Output the [x, y] coordinate of the center of the cell containing the given text.  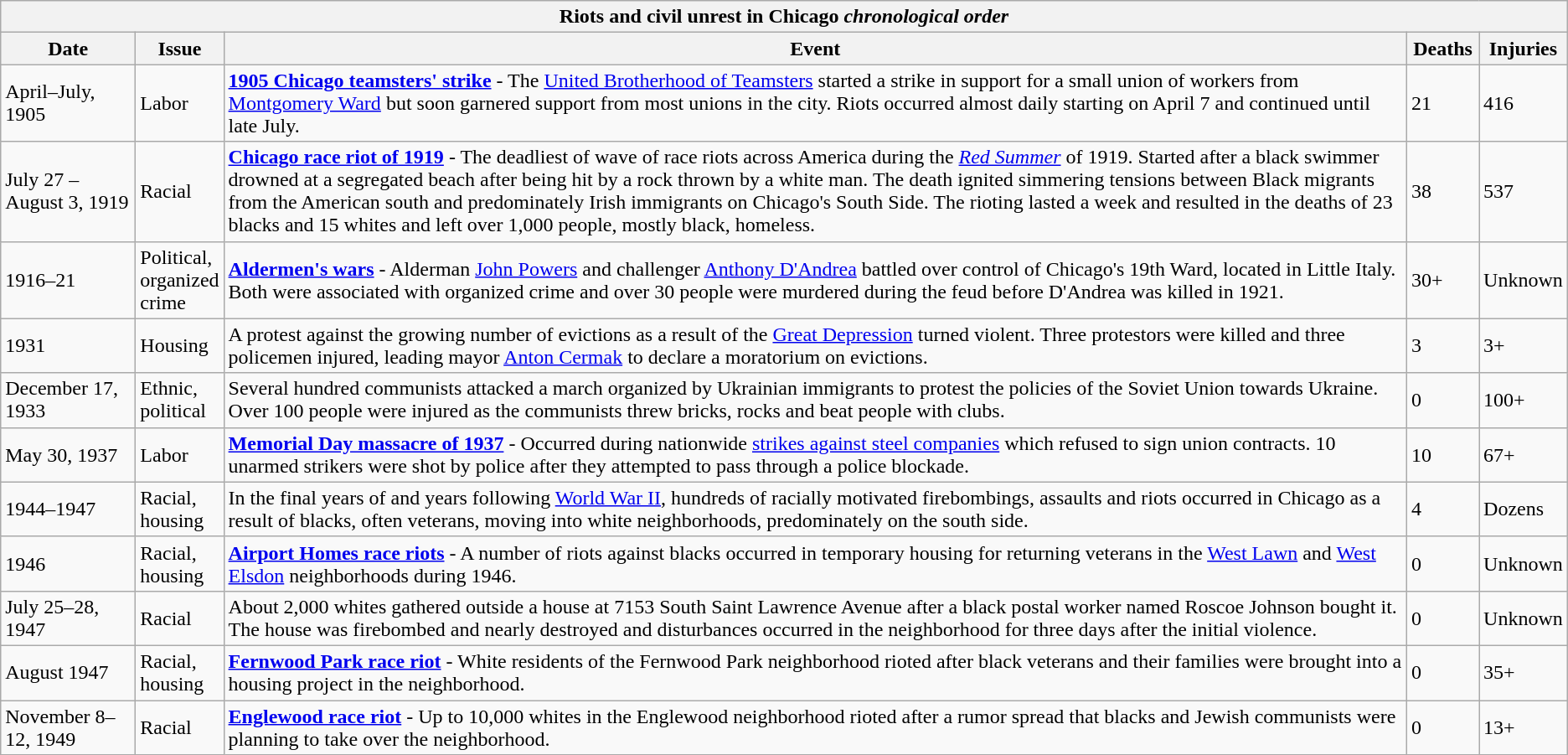
1944–1947 [69, 509]
Issue [179, 49]
10 [1442, 454]
July 25–28, 1947 [69, 618]
3 [1442, 345]
Housing [179, 345]
21 [1442, 103]
4 [1442, 509]
Injuries [1524, 49]
Dozens [1524, 509]
38 [1442, 191]
537 [1524, 191]
July 27 – August 3, 1919 [69, 191]
67+ [1524, 454]
35+ [1524, 672]
November 8–12, 1949 [69, 727]
Ethnic, political [179, 401]
1916–21 [69, 280]
August 1947 [69, 672]
100+ [1524, 401]
1946 [69, 563]
April–July, 1905 [69, 103]
Date [69, 49]
3+ [1524, 345]
13+ [1524, 727]
Political, organized crime [179, 280]
Deaths [1442, 49]
Riots and civil unrest in Chicago chronological order [784, 17]
Event [815, 49]
May 30, 1937 [69, 454]
1931 [69, 345]
416 [1524, 103]
December 17, 1933 [69, 401]
30+ [1442, 280]
